Locate the cell with the specified text and output its (X, Y) center coordinate. 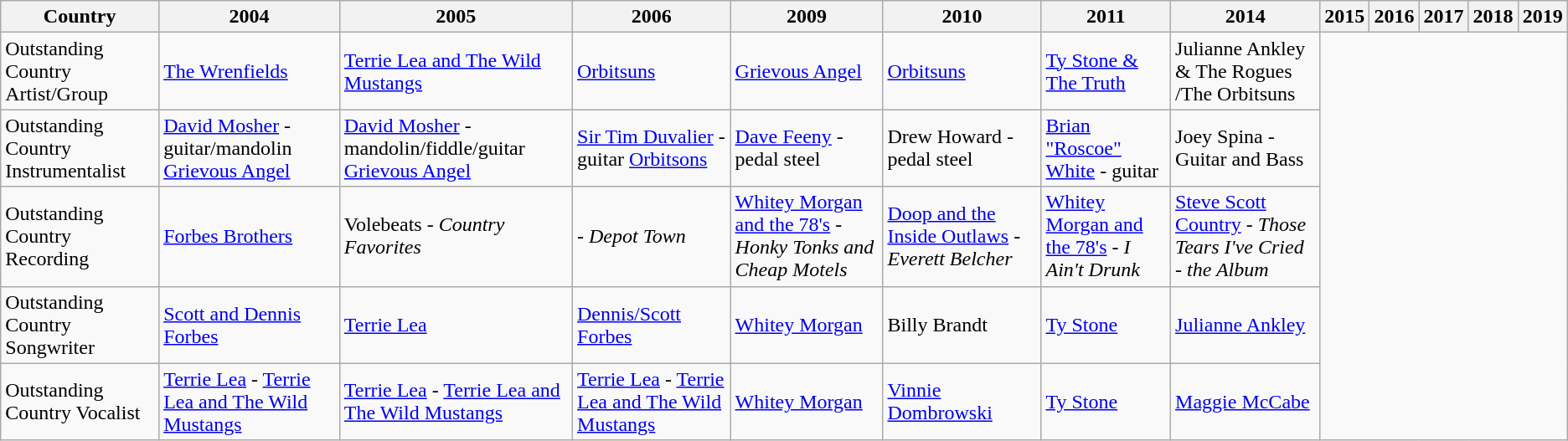
Whitey Morgan and the 78's - I Ain't Drunk (1106, 236)
2011 (1106, 17)
Dennis/Scott Forbes (652, 325)
Terrie Lea (456, 325)
- Depot Town (652, 236)
Volebeats - Country Favorites (456, 236)
Steve Scott Country - Those Tears I've Cried - the Album (1246, 236)
Country (80, 17)
Ty Stone & The Truth (1106, 71)
Doop and the Inside Outlaws - Everett Belcher (962, 236)
Drew Howard - pedal steel (962, 148)
2010 (962, 17)
2019 (1543, 17)
2006 (652, 17)
2017 (1444, 17)
Forbes Brothers (250, 236)
Julianne Ankley & The Rogues /The Orbitsuns (1246, 71)
Whitey Morgan and the 78's - Honky Tonks and Cheap Motels (807, 236)
Scott and Dennis Forbes (250, 325)
Maggie McCabe (1246, 402)
Terrie Lea and The Wild Mustangs (456, 71)
2018 (1493, 17)
Joey Spina - Guitar and Bass (1246, 148)
2015 (1345, 17)
Sir Tim Duvalier - guitar Orbitsons (652, 148)
Outstanding Country Recording (80, 236)
2016 (1394, 17)
Dave Feeny - pedal steel (807, 148)
The Wrenfields (250, 71)
Outstanding Country Artist/Group (80, 71)
Outstanding Country Vocalist (80, 402)
Billy Brandt (962, 325)
David Mosher - guitar/mandolin Grievous Angel (250, 148)
2005 (456, 17)
Grievous Angel (807, 71)
2009 (807, 17)
Vinnie Dombrowski (962, 402)
Julianne Ankley (1246, 325)
Brian "Roscoe" White - guitar (1106, 148)
2014 (1246, 17)
Outstanding Country Instrumentalist (80, 148)
David Mosher - mandolin/fiddle/guitar Grievous Angel (456, 148)
2004 (250, 17)
Outstanding Country Songwriter (80, 325)
